Capture the cell that displays the provided text and extract its (X, Y) central coordinate. 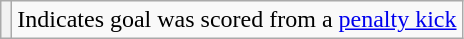
Indicates goal was scored from a penalty kick (237, 20)
